Return the [x, y] coordinate for the center point of the cell that contains the specified text.  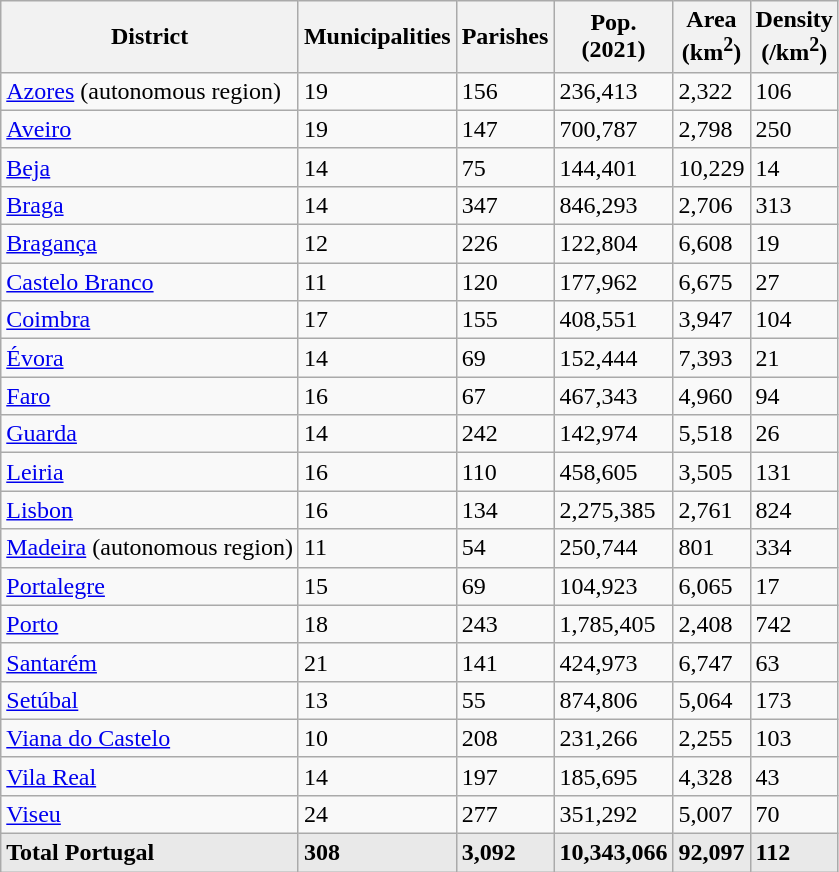
6,747 [712, 662]
103 [794, 738]
92,097 [712, 853]
250 [794, 129]
2,322 [712, 91]
67 [505, 396]
Parishes [505, 37]
10,229 [712, 167]
5,064 [712, 700]
197 [505, 776]
3,505 [712, 472]
874,806 [614, 700]
6,608 [712, 244]
Évora [150, 358]
12 [377, 244]
185,695 [614, 776]
226 [505, 244]
Coimbra [150, 320]
26 [794, 434]
Beja [150, 167]
2,798 [712, 129]
Viseu [150, 814]
242 [505, 434]
152,444 [614, 358]
700,787 [614, 129]
6,675 [712, 282]
250,744 [614, 548]
173 [794, 700]
Pop.(2021) [614, 37]
2,255 [712, 738]
Porto [150, 624]
Guarda [150, 434]
231,266 [614, 738]
District [150, 37]
Density(/km2) [794, 37]
308 [377, 853]
Madeira (autonomous region) [150, 548]
7,393 [712, 358]
106 [794, 91]
Total Portugal [150, 853]
4,960 [712, 396]
Azores (autonomous region) [150, 91]
458,605 [614, 472]
104,923 [614, 586]
Braga [150, 205]
Castelo Branco [150, 282]
112 [794, 853]
10,343,066 [614, 853]
144,401 [614, 167]
70 [794, 814]
122,804 [614, 244]
3,947 [712, 320]
277 [505, 814]
Aveiro [150, 129]
43 [794, 776]
142,974 [614, 434]
156 [505, 91]
5,007 [712, 814]
424,973 [614, 662]
742 [794, 624]
467,343 [614, 396]
75 [505, 167]
2,761 [712, 510]
110 [505, 472]
Faro [150, 396]
54 [505, 548]
846,293 [614, 205]
134 [505, 510]
Viana do Castelo [150, 738]
208 [505, 738]
243 [505, 624]
Portalegre [150, 586]
13 [377, 700]
351,292 [614, 814]
155 [505, 320]
147 [505, 129]
Leiria [150, 472]
63 [794, 662]
Vila Real [150, 776]
824 [794, 510]
94 [794, 396]
120 [505, 282]
104 [794, 320]
2,706 [712, 205]
Municipalities [377, 37]
408,551 [614, 320]
6,065 [712, 586]
4,328 [712, 776]
Area(km2) [712, 37]
3,092 [505, 853]
10 [377, 738]
2,408 [712, 624]
131 [794, 472]
18 [377, 624]
141 [505, 662]
236,413 [614, 91]
24 [377, 814]
15 [377, 586]
2,275,385 [614, 510]
Lisbon [150, 510]
Santarém [150, 662]
313 [794, 205]
55 [505, 700]
Bragança [150, 244]
Setúbal [150, 700]
1,785,405 [614, 624]
177,962 [614, 282]
347 [505, 205]
5,518 [712, 434]
801 [712, 548]
27 [794, 282]
334 [794, 548]
